Find where the given text appears and provide that cell's center as (x, y) coordinate. 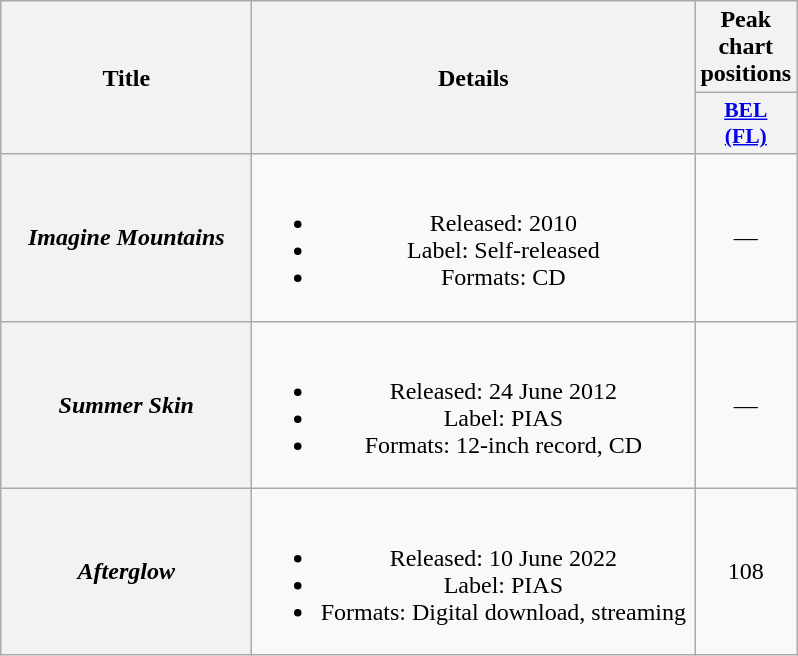
Afterglow (126, 572)
Peak chart positions (746, 47)
Imagine Mountains (126, 238)
Title (126, 78)
Details (474, 78)
Released: 10 June 2022Label: PIASFormats: Digital download, streaming (474, 572)
Summer Skin (126, 404)
Released: 2010Label: Self-releasedFormats: CD (474, 238)
BEL(FL) (746, 124)
108 (746, 572)
Released: 24 June 2012Label: PIASFormats: 12-inch record, CD (474, 404)
